Return the [X, Y] coordinate for the center point of the cell that contains the specified text.  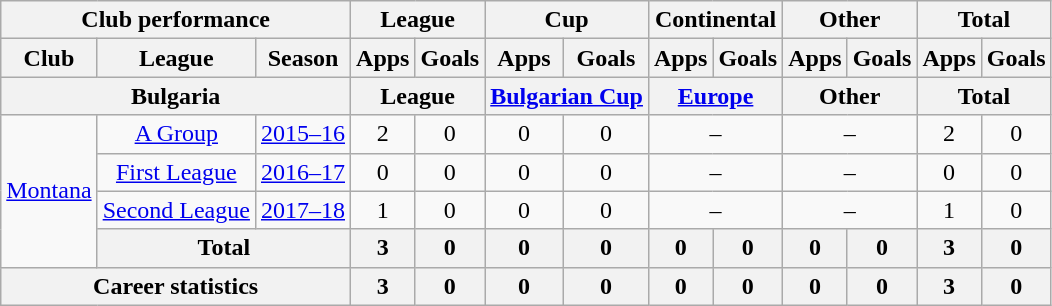
2016–17 [302, 172]
2015–16 [302, 134]
Cup [567, 20]
Bulgaria [176, 96]
Career statistics [176, 286]
Season [302, 58]
2017–18 [302, 210]
Montana [49, 191]
Club performance [176, 20]
Bulgarian Cup [567, 96]
First League [176, 172]
Club [49, 58]
Europe [715, 96]
A Group [176, 134]
Second League [176, 210]
Continental [715, 20]
